Scan for the cell matching the given text and deliver its [x, y] coordinate at center. 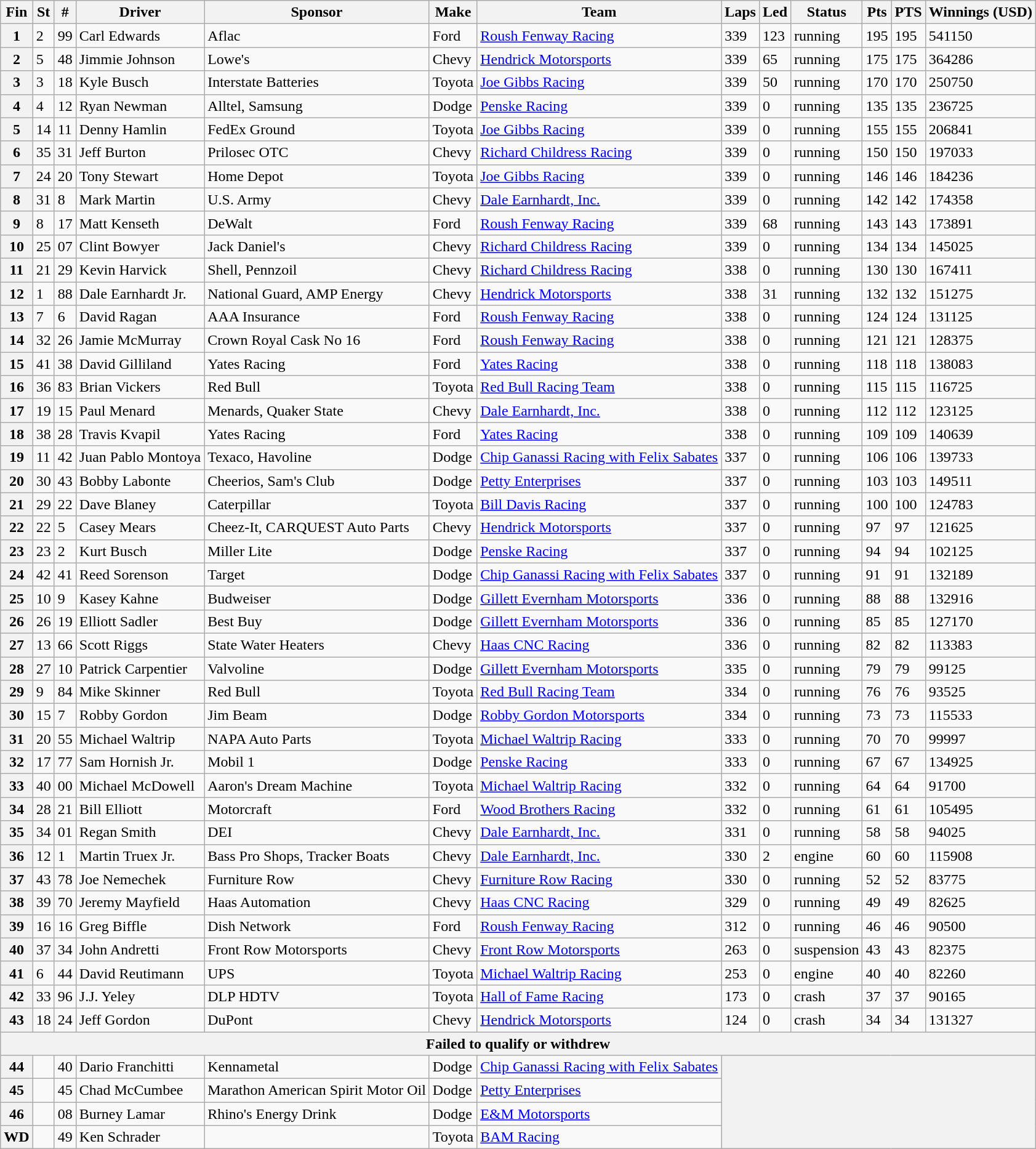
96 [65, 996]
123125 [980, 411]
174358 [980, 200]
Valvoline [317, 668]
Dish Network [317, 926]
82375 [980, 949]
Kurt Busch [140, 551]
140639 [980, 434]
Carl Edwards [140, 36]
Scott Riggs [140, 645]
National Guard, AMP Energy [317, 294]
UPS [317, 973]
Aaron's Dream Machine [317, 786]
197033 [980, 153]
Make [453, 12]
Target [317, 574]
Travis Kvapil [140, 434]
Mark Martin [140, 200]
AAA Insurance [317, 317]
NAPA Auto Parts [317, 739]
124783 [980, 504]
250750 [980, 83]
Jack Daniel's [317, 246]
Jamie McMurray [140, 341]
08 [65, 1114]
Rhino's Energy Drink [317, 1114]
DLP HDTV [317, 996]
65 [774, 59]
# [65, 12]
66 [65, 645]
Miller Lite [317, 551]
Driver [140, 12]
83 [65, 387]
Matt Kenseth [140, 223]
99997 [980, 739]
99125 [980, 668]
Interstate Batteries [317, 83]
David Gilliland [140, 364]
Crown Royal Cask No 16 [317, 341]
123 [774, 36]
55 [65, 739]
Reed Sorenson [140, 574]
DEI [317, 833]
93525 [980, 692]
167411 [980, 270]
90165 [980, 996]
01 [65, 833]
115533 [980, 716]
312 [741, 926]
Michael Waltrip [140, 739]
236725 [980, 106]
State Water Heaters [317, 645]
Brian Vickers [140, 387]
128375 [980, 341]
Bass Pro Shops, Tracker Boats [317, 856]
Status [827, 12]
Led [774, 12]
131327 [980, 1020]
Casey Mears [140, 528]
Aflac [317, 36]
253 [741, 973]
Juan Pablo Montoya [140, 458]
Jeff Gordon [140, 1020]
115908 [980, 856]
Bobby Labonte [140, 481]
Tony Stewart [140, 176]
Chad McCumbee [140, 1091]
335 [741, 668]
121625 [980, 528]
Laps [741, 12]
83775 [980, 879]
Jimmie Johnson [140, 59]
113383 [980, 645]
suspension [827, 949]
Hall of Fame Racing [600, 996]
Lowe's [317, 59]
Jim Beam [317, 716]
Sam Hornish Jr. [140, 762]
Mike Skinner [140, 692]
151275 [980, 294]
Shell, Pennzoil [317, 270]
Burney Lamar [140, 1114]
Furniture Row [317, 879]
139733 [980, 458]
Denny Hamlin [140, 129]
Cheez-It, CARQUEST Auto Parts [317, 528]
263 [741, 949]
John Andretti [140, 949]
Elliott Sadler [140, 621]
50 [774, 83]
331 [741, 833]
Kyle Busch [140, 83]
BAM Racing [600, 1137]
48 [65, 59]
173891 [980, 223]
Alltel, Samsung [317, 106]
Clint Bowyer [140, 246]
Failed to qualify or withdrew [518, 1044]
Budweiser [317, 598]
82260 [980, 973]
Pts [877, 12]
Greg Biffle [140, 926]
Furniture Row Racing [600, 879]
Kevin Harvick [140, 270]
E&M Motorsports [600, 1114]
132189 [980, 574]
131125 [980, 317]
102125 [980, 551]
116725 [980, 387]
Robby Gordon Motorsports [600, 716]
77 [65, 762]
Caterpillar [317, 504]
68 [774, 223]
Best Buy [317, 621]
90500 [980, 926]
David Ragan [140, 317]
Mobil 1 [317, 762]
Marathon American Spirit Motor Oil [317, 1091]
WD [17, 1137]
FedEx Ground [317, 129]
94025 [980, 833]
Dario Franchitti [140, 1067]
Ryan Newman [140, 106]
Paul Menard [140, 411]
J.J. Yeley [140, 996]
Fin [17, 12]
Jeff Burton [140, 153]
Ken Schrader [140, 1137]
99 [65, 36]
Martin Truex Jr. [140, 856]
Kennametal [317, 1067]
82625 [980, 903]
78 [65, 879]
Prilosec OTC [317, 153]
541150 [980, 36]
145025 [980, 246]
07 [65, 246]
84 [65, 692]
Joe Nemechek [140, 879]
David Reutimann [140, 973]
Team [600, 12]
Patrick Carpentier [140, 668]
127170 [980, 621]
Wood Brothers Racing [600, 809]
Cheerios, Sam's Club [317, 481]
Home Depot [317, 176]
Regan Smith [140, 833]
Texaco, Havoline [317, 458]
Menards, Quaker State [317, 411]
Robby Gordon [140, 716]
Winnings (USD) [980, 12]
Bill Elliott [140, 809]
PTS [909, 12]
Motorcraft [317, 809]
Dale Earnhardt Jr. [140, 294]
00 [65, 786]
Sponsor [317, 12]
91700 [980, 786]
105495 [980, 809]
364286 [980, 59]
184236 [980, 176]
Michael McDowell [140, 786]
134925 [980, 762]
Jeremy Mayfield [140, 903]
DeWalt [317, 223]
DuPont [317, 1020]
132916 [980, 598]
329 [741, 903]
U.S. Army [317, 200]
Haas Automation [317, 903]
St [43, 12]
138083 [980, 364]
173 [741, 996]
206841 [980, 129]
Kasey Kahne [140, 598]
Bill Davis Racing [600, 504]
149511 [980, 481]
Dave Blaney [140, 504]
